Identify which cell holds the provided text, then report its [x, y] central coordinate. 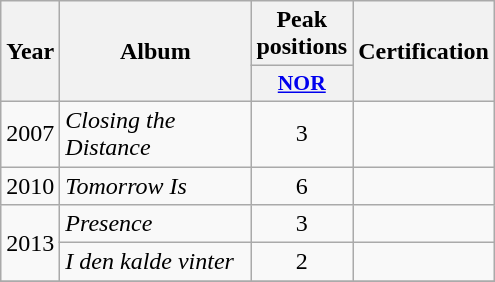
2013 [30, 243]
Year [30, 52]
Album [156, 52]
2 [302, 262]
6 [302, 185]
2007 [30, 134]
Presence [156, 224]
Certification [424, 52]
Tomorrow Is [156, 185]
NOR [302, 84]
Peak positions [302, 34]
2010 [30, 185]
I den kalde vinter [156, 262]
Closing the Distance [156, 134]
